Return [X, Y] of the center of cell containing provided text 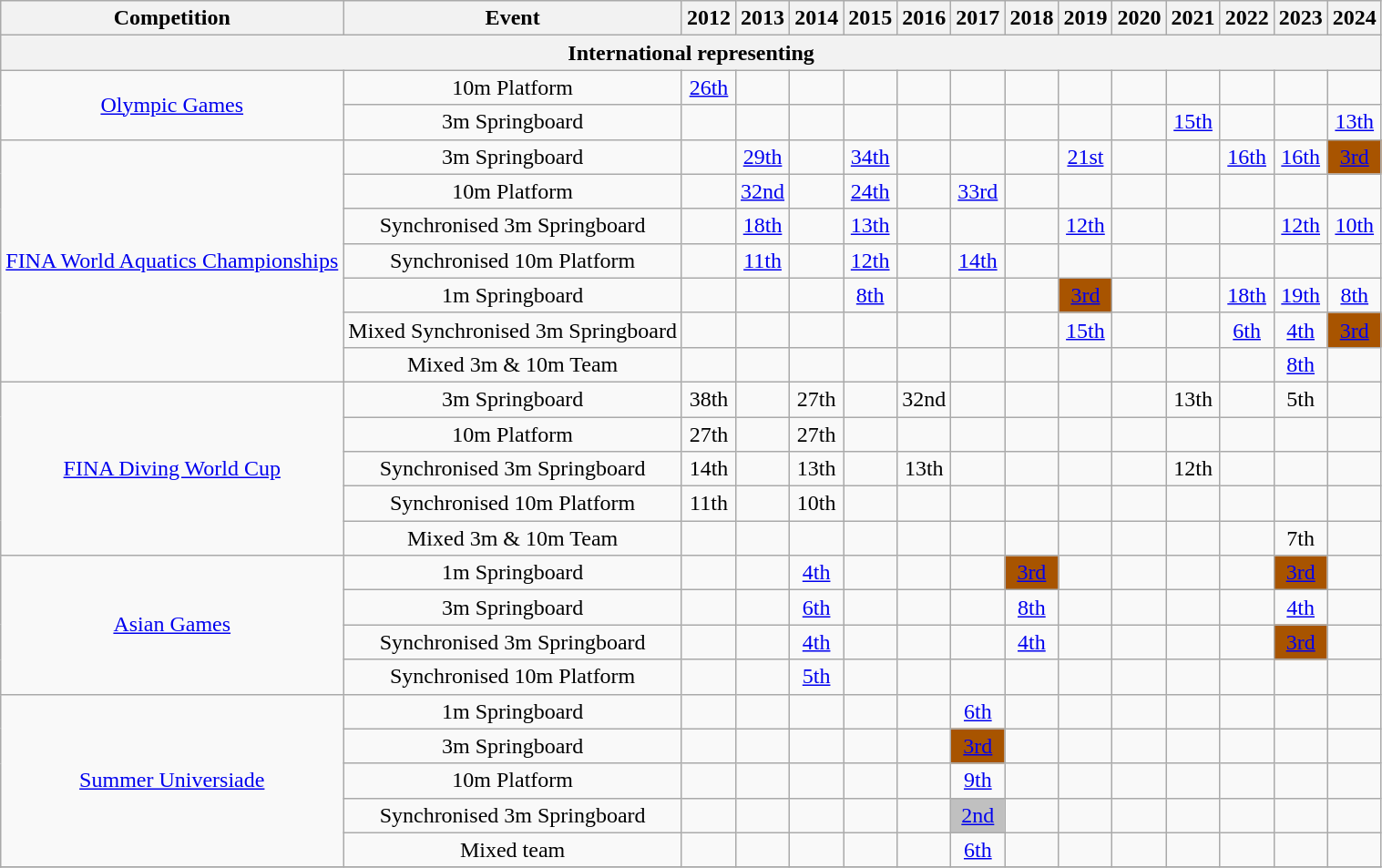
2018 [1031, 18]
International representing [691, 53]
7th [1301, 538]
2023 [1301, 18]
19th [1301, 295]
2015 [871, 18]
2017 [978, 18]
2nd [978, 815]
2013 [763, 18]
Olympic Games [172, 105]
2021 [1193, 18]
2014 [816, 18]
Mixed team [513, 850]
9th [978, 781]
34th [871, 157]
FINA World Aquatics Championships [172, 260]
29th [763, 157]
2020 [1139, 18]
2012 [709, 18]
2022 [1246, 18]
2019 [1086, 18]
Event [513, 18]
Summer Universiade [172, 781]
38th [709, 399]
Competition [172, 18]
Mixed Synchronised 3m Springboard [513, 330]
FINA Diving World Cup [172, 468]
2024 [1354, 18]
26th [709, 87]
21st [1086, 157]
24th [871, 191]
33rd [978, 191]
Asian Games [172, 625]
2016 [924, 18]
